Determine the [X, Y] coordinate at the center of the cell enclosing the given text.  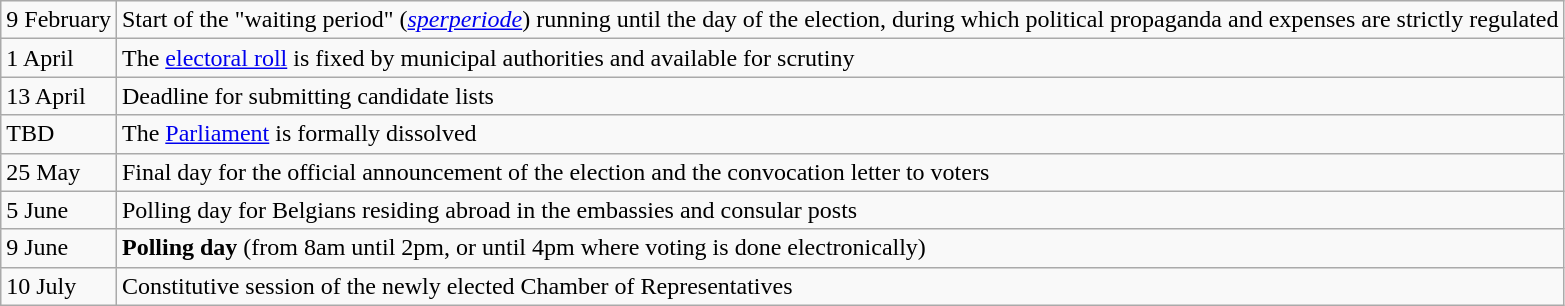
Final day for the official announcement of the election and the convocation letter to voters [840, 172]
The electoral roll is fixed by municipal authorities and available for scrutiny [840, 58]
The Parliament is formally dissolved [840, 134]
1 April [59, 58]
10 July [59, 286]
Polling day (from 8am until 2pm, or until 4pm where voting is done electronically) [840, 248]
Deadline for submitting candidate lists [840, 96]
9 June [59, 248]
25 May [59, 172]
9 February [59, 20]
5 June [59, 210]
Constitutive session of the newly elected Chamber of Representatives [840, 286]
13 April [59, 96]
Polling day for Belgians residing abroad in the embassies and consular posts [840, 210]
TBD [59, 134]
